Determine the [x, y] coordinate at the center of the cell enclosing the given text.  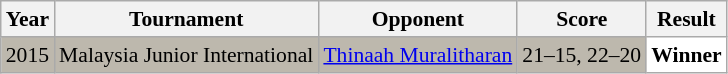
21–15, 22–20 [582, 55]
Thinaah Muralitharan [418, 55]
2015 [28, 55]
Result [686, 19]
Tournament [186, 19]
Year [28, 19]
Malaysia Junior International [186, 55]
Score [582, 19]
Winner [686, 55]
Opponent [418, 19]
